Pinpoint the cell where the given text exists, returning its (x, y) midpoint coordinate. 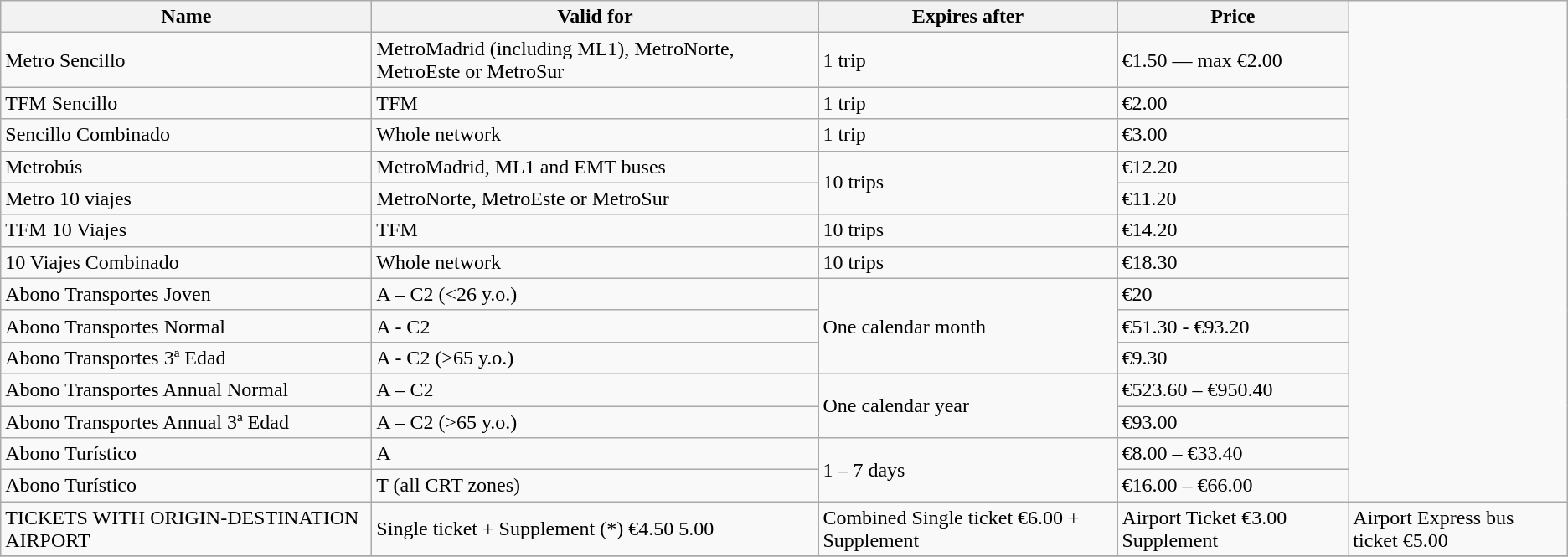
Expires after (968, 17)
Abono Transportes Joven (186, 294)
€9.30 (1233, 358)
Metro Sencillo (186, 60)
Price (1233, 17)
€12.20 (1233, 167)
10 Viajes Combinado (186, 262)
One calendar year (968, 405)
TFM 10 Viajes (186, 230)
A – C2 (>65 y.o.) (595, 421)
TFM Sencillo (186, 103)
Abono Transportes 3ª Edad (186, 358)
Metro 10 viajes (186, 199)
A - C2 (>65 y.o.) (595, 358)
Combined Single ticket €6.00 + Supplement (968, 529)
€14.20 (1233, 230)
€16.00 – €66.00 (1233, 486)
A – C2 (595, 389)
€11.20 (1233, 199)
A - C2 (595, 326)
MetroNorte, MetroEste or MetroSur (595, 199)
MetroMadrid, ML1 and EMT buses (595, 167)
Valid for (595, 17)
€93.00 (1233, 421)
T (all CRT zones) (595, 486)
Abono Transportes Normal (186, 326)
€51.30 - €93.20 (1233, 326)
€523.60 – €950.40 (1233, 389)
A (595, 454)
€8.00 – €33.40 (1233, 454)
MetroMadrid (including ML1), MetroNorte, MetroEste or MetroSur (595, 60)
A – C2 (<26 y.o.) (595, 294)
One calendar month (968, 326)
€3.00 (1233, 135)
Airport Ticket €3.00 Supplement (1233, 529)
€2.00 (1233, 103)
Abono Transportes Annual 3ª Edad (186, 421)
Name (186, 17)
€1.50 — max €2.00 (1233, 60)
€20 (1233, 294)
Sencillo Combinado (186, 135)
Single ticket + Supplement (*) €4.50 5.00 (595, 529)
Airport Express bus ticket €5.00 (1457, 529)
TICKETS WITH ORIGIN-DESTINATION AIRPORT (186, 529)
1 – 7 days (968, 470)
Metrobús (186, 167)
Abono Transportes Annual Normal (186, 389)
€18.30 (1233, 262)
